Provide the [X, Y] coordinate of the cell's center where the given text is located.  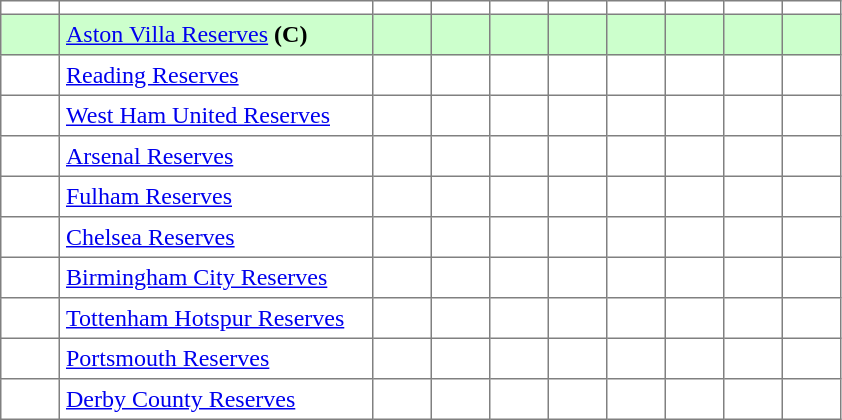
Aston Villa Reserves (C) [216, 34]
Fulham Reserves [216, 196]
Portsmouth Reserves [216, 358]
Chelsea Reserves [216, 237]
Arsenal Reserves [216, 156]
West Ham United Reserves [216, 115]
Derby County Reserves [216, 399]
Tottenham Hotspur Reserves [216, 318]
Reading Reserves [216, 75]
Birmingham City Reserves [216, 277]
